Search for the cell housing the specified text and yield its [X, Y] center coordinate. 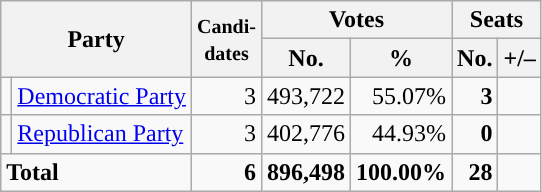
28 [475, 172]
100.00% [402, 172]
402,776 [306, 134]
Republican Party [102, 134]
Votes [356, 20]
896,498 [306, 172]
55.07% [402, 96]
0 [475, 134]
Democratic Party [102, 96]
% [402, 58]
Seats [497, 20]
Candi-dates [226, 39]
6 [226, 172]
44.93% [402, 134]
Total [96, 172]
+/– [520, 58]
Party [96, 39]
493,722 [306, 96]
